Identify which cell holds the provided text, then report its (X, Y) central coordinate. 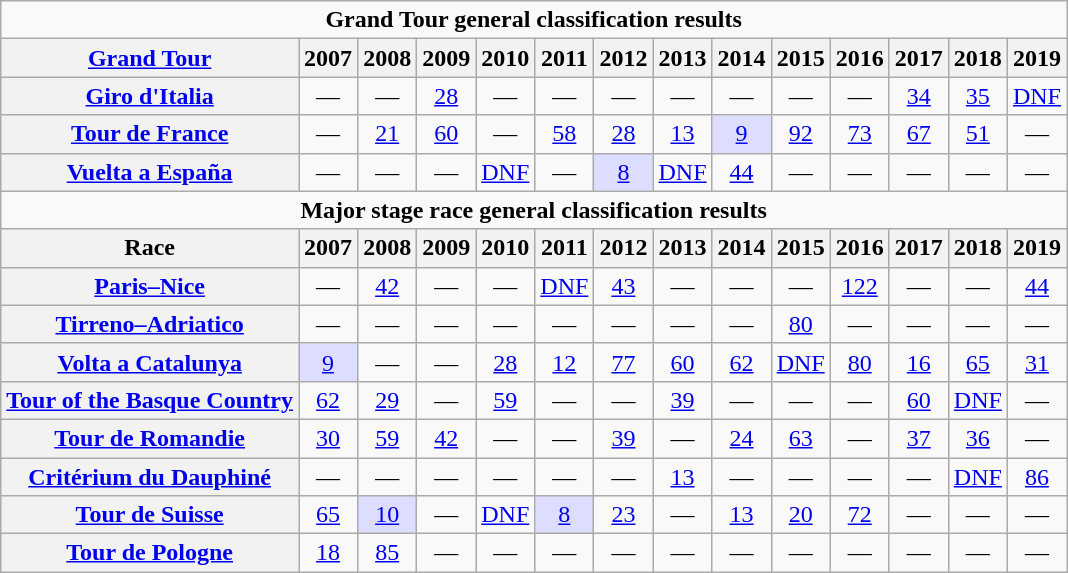
31 (1036, 362)
16 (918, 362)
Critérium du Dauphiné (150, 477)
Major stage race general classification results (534, 210)
63 (800, 438)
92 (800, 134)
122 (860, 286)
Race (150, 248)
51 (978, 134)
34 (918, 96)
29 (388, 400)
Grand Tour (150, 58)
Tour de Pologne (150, 553)
Volta a Catalunya (150, 362)
Giro d'Italia (150, 96)
72 (860, 515)
Tirreno–Adriatico (150, 324)
36 (978, 438)
18 (328, 553)
73 (860, 134)
23 (624, 515)
85 (388, 553)
Tour de Romandie (150, 438)
67 (918, 134)
37 (918, 438)
58 (564, 134)
Tour of the Basque Country (150, 400)
77 (624, 362)
35 (978, 96)
Tour de France (150, 134)
30 (328, 438)
Grand Tour general classification results (534, 20)
Tour de Suisse (150, 515)
24 (742, 438)
Paris–Nice (150, 286)
20 (800, 515)
43 (624, 286)
10 (388, 515)
21 (388, 134)
86 (1036, 477)
Vuelta a España (150, 172)
12 (564, 362)
